Pinpoint the cell where the given text exists, returning its (X, Y) midpoint coordinate. 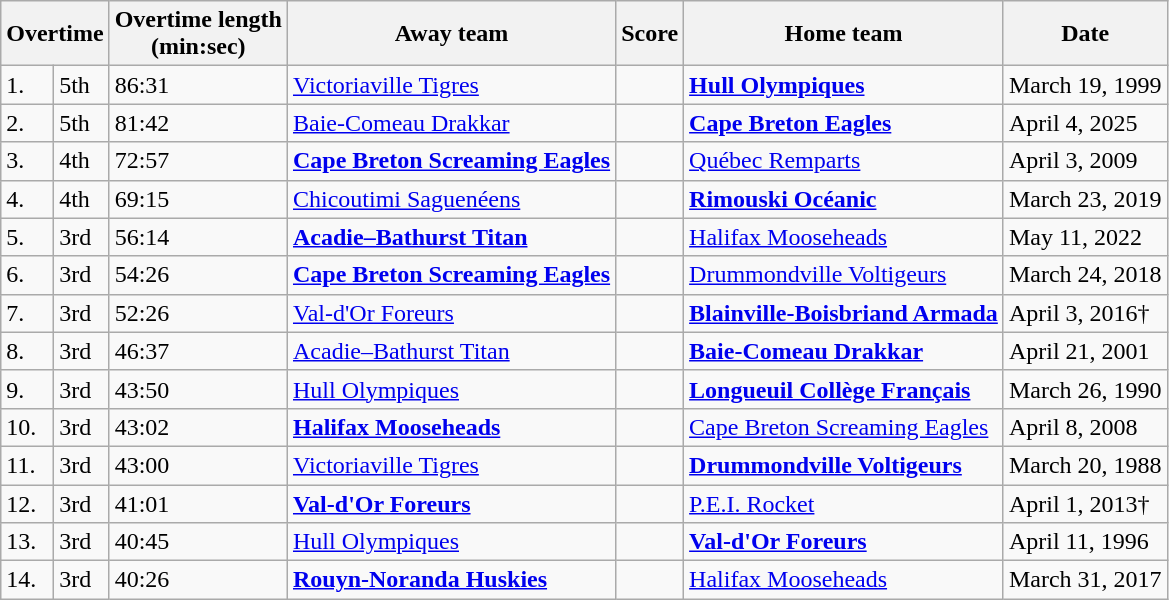
12. (28, 503)
Cape Breton Eagles (844, 123)
Rouyn-Noranda Huskies (451, 580)
86:31 (198, 85)
March 24, 2018 (1085, 275)
Score (650, 34)
Overtime length (min:sec) (198, 34)
Home team (844, 34)
52:26 (198, 313)
54:26 (198, 275)
April 3, 2016† (1085, 313)
Chicoutimi Saguenéens (451, 199)
Longueuil Collège Français (844, 389)
April 11, 1996 (1085, 542)
2. (28, 123)
March 23, 2019 (1085, 199)
6. (28, 275)
43:50 (198, 389)
14. (28, 580)
March 31, 2017 (1085, 580)
3. (28, 161)
Québec Remparts (844, 161)
69:15 (198, 199)
April 4, 2025 (1085, 123)
P.E.I. Rocket (844, 503)
40:45 (198, 542)
April 8, 2008 (1085, 427)
April 1, 2013† (1085, 503)
March 19, 1999 (1085, 85)
40:26 (198, 580)
81:42 (198, 123)
4. (28, 199)
8. (28, 351)
72:57 (198, 161)
1. (28, 85)
11. (28, 465)
March 20, 1988 (1085, 465)
56:14 (198, 237)
7. (28, 313)
May 11, 2022 (1085, 237)
Away team (451, 34)
10. (28, 427)
43:00 (198, 465)
Rimouski Océanic (844, 199)
April 3, 2009 (1085, 161)
41:01 (198, 503)
5. (28, 237)
Blainville-Boisbriand Armada (844, 313)
9. (28, 389)
Date (1085, 34)
43:02 (198, 427)
March 26, 1990 (1085, 389)
13. (28, 542)
April 21, 2001 (1085, 351)
46:37 (198, 351)
Overtime (55, 34)
